Capture the cell that displays the provided text and extract its [X, Y] central coordinate. 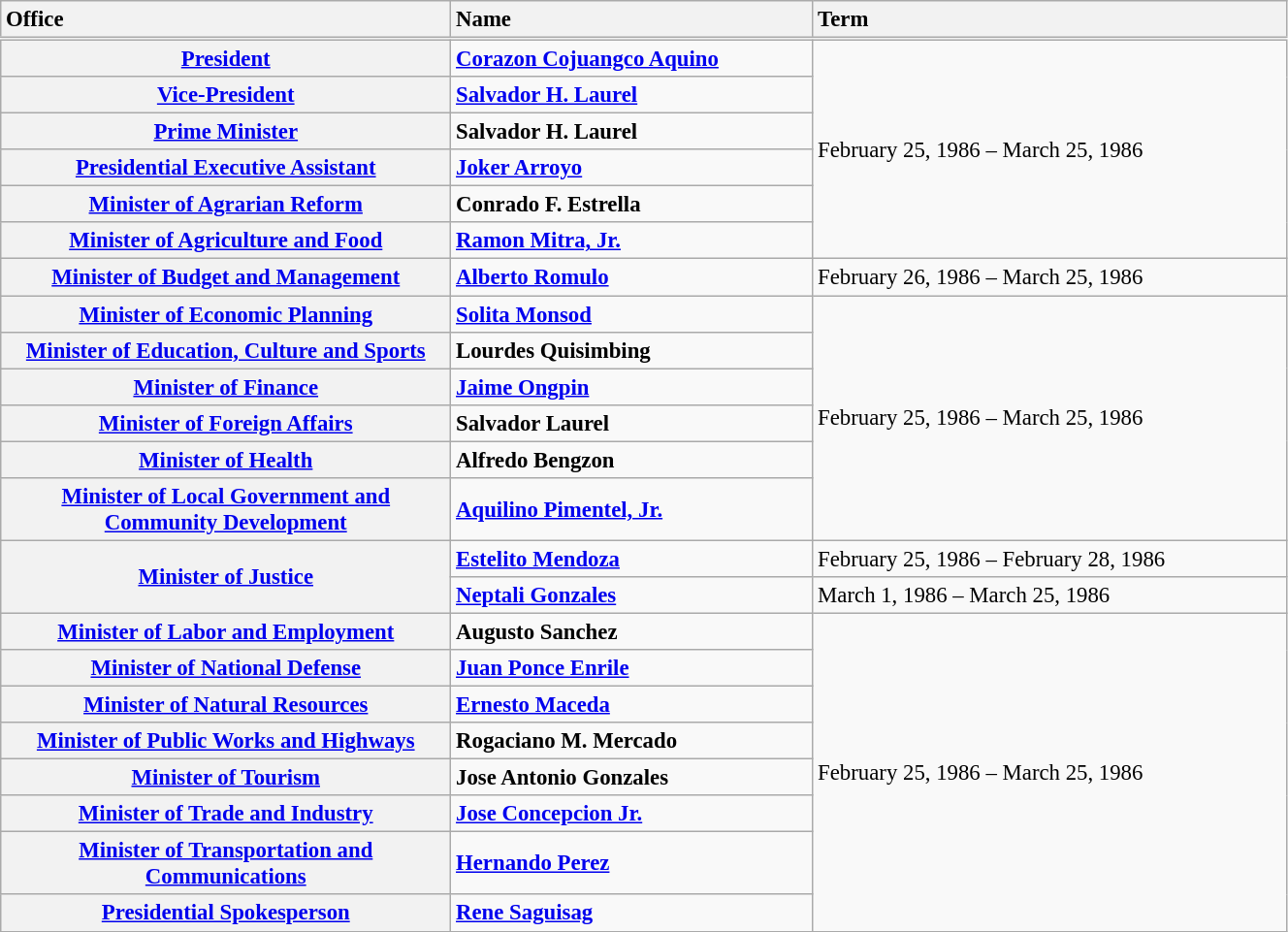
Juan Ponce Enrile [632, 668]
Minister of Trade and Industry [226, 814]
Vice-President [226, 95]
Minister of Justice [226, 576]
Augusto Sanchez [632, 631]
February 25, 1986 – February 28, 1986 [1049, 559]
Minister of Economic Planning [226, 314]
Corazon Cojuangco Aquino [632, 58]
President [226, 58]
Minister of Health [226, 460]
Rene Saguisag [632, 914]
Lourdes Quisimbing [632, 350]
Minister of Agrarian Reform [226, 205]
Minister of National Defense [226, 668]
Neptali Gonzales [632, 595]
Salvador Laurel [632, 423]
Alberto Romulo [632, 277]
Prime Minister [226, 132]
Minister of Foreign Affairs [226, 423]
Aquilino Pimentel, Jr. [632, 510]
Solita Monsod [632, 314]
Hernando Perez [632, 863]
Ernesto Maceda [632, 705]
Joker Arroyo [632, 168]
Estelito Mendoza [632, 559]
Presidential Executive Assistant [226, 168]
Minister of Tourism [226, 778]
Name [632, 19]
Minister of Budget and Management [226, 277]
Minister of Public Works and Highways [226, 741]
Presidential Spokesperson [226, 914]
Jaime Ongpin [632, 387]
March 1, 1986 – March 25, 1986 [1049, 595]
Ramon Mitra, Jr. [632, 241]
Minister of Natural Resources [226, 705]
Alfredo Bengzon [632, 460]
Jose Antonio Gonzales [632, 778]
Minister of Education, Culture and Sports [226, 350]
Term [1049, 19]
Minister of Local Government and Community Development [226, 510]
Minister of Transportation and Communications [226, 863]
Conrado F. Estrella [632, 205]
Rogaciano M. Mercado [632, 741]
Office [226, 19]
Jose Concepcion Jr. [632, 814]
Minister of Agriculture and Food [226, 241]
February 26, 1986 – March 25, 1986 [1049, 277]
Minister of Labor and Employment [226, 631]
Minister of Finance [226, 387]
